Return (x, y) of the center of cell containing provided text 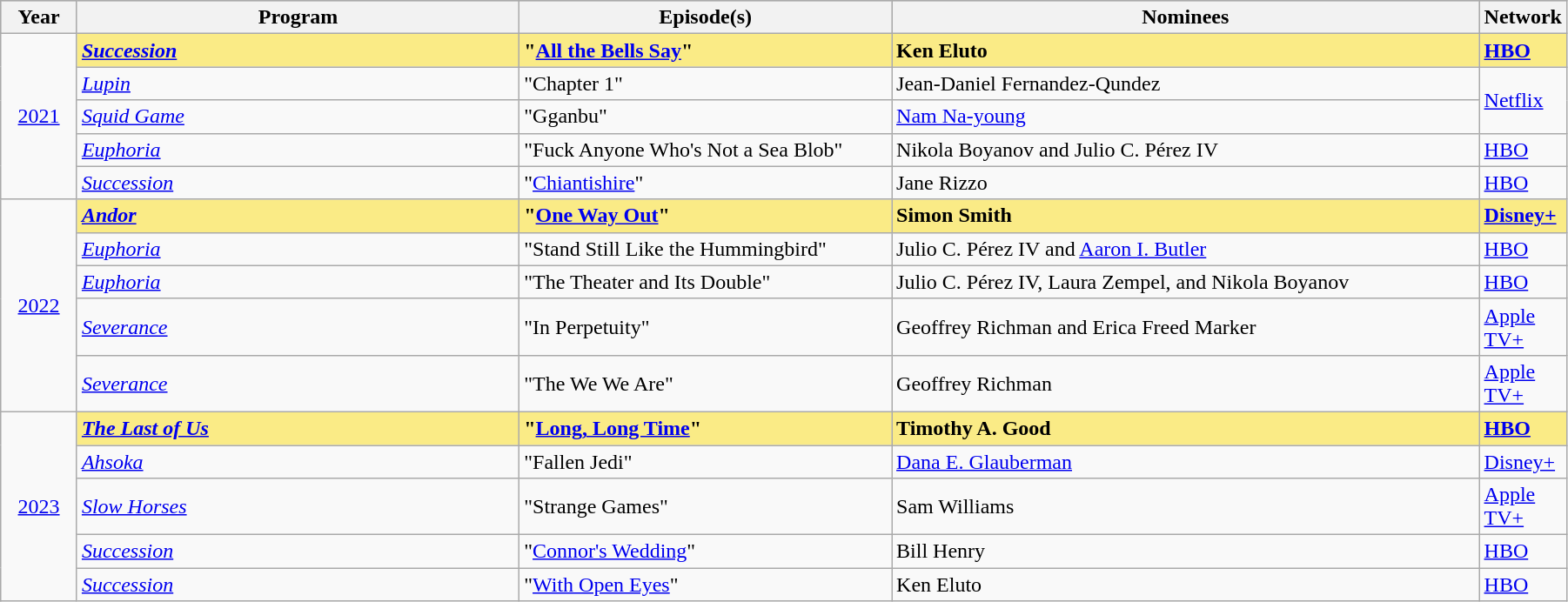
"Stand Still Like the Hummingbird" (706, 249)
Geoffrey Richman and Erica Freed Marker (1185, 327)
Ahsoka (298, 462)
"All the Bells Say" (706, 50)
Andor (298, 216)
2021 (39, 117)
Lupin (298, 84)
Episode(s) (706, 17)
Netflix (1523, 100)
Program (298, 17)
"The We We Are" (706, 383)
Nominees (1185, 17)
"In Perpetuity" (706, 327)
"Chapter 1" (706, 84)
2022 (39, 305)
"Chiantishire" (706, 183)
"The Theater and Its Double" (706, 282)
Nam Na-young (1185, 117)
Sam Williams (1185, 506)
Jane Rizzo (1185, 183)
"Strange Games" (706, 506)
"Connor's Wedding" (706, 552)
Simon Smith (1185, 216)
Year (39, 17)
"Long, Long Time" (706, 428)
Timothy A. Good (1185, 428)
"One Way Out" (706, 216)
The Last of Us (298, 428)
2023 (39, 506)
"Gganbu" (706, 117)
Dana E. Glauberman (1185, 462)
Julio C. Pérez IV, Laura Zempel, and Nikola Boyanov (1185, 282)
"Fuck Anyone Who's Not a Sea Blob" (706, 150)
Nikola Boyanov and Julio C. Pérez IV (1185, 150)
Geoffrey Richman (1185, 383)
Squid Game (298, 117)
Jean-Daniel Fernandez-Qundez (1185, 84)
Network (1523, 17)
"Fallen Jedi" (706, 462)
Slow Horses (298, 506)
"With Open Eyes" (706, 585)
Julio C. Pérez IV and Aaron I. Butler (1185, 249)
Bill Henry (1185, 552)
